Extract the [X, Y] coordinate from the center of the cell holding the provided text.  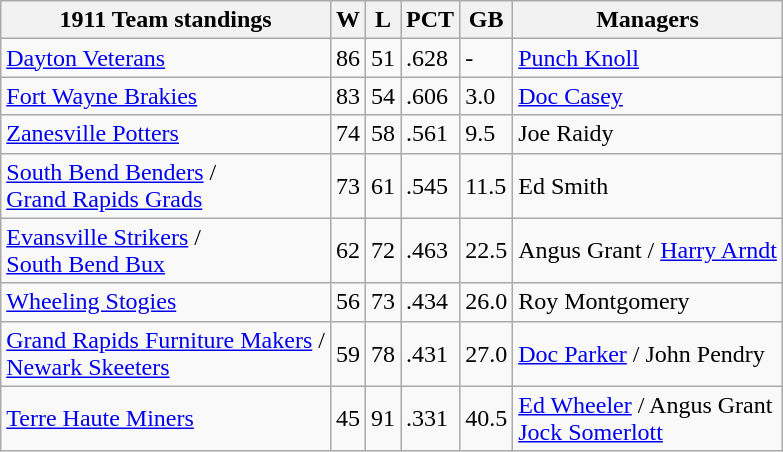
40.5 [486, 418]
91 [384, 418]
61 [384, 186]
.606 [430, 96]
Evansville Strikers / South Bend Bux [166, 250]
Fort Wayne Brakies [166, 96]
Angus Grant / Harry Arndt [648, 250]
86 [348, 58]
62 [348, 250]
Grand Rapids Furniture Makers / Newark Skeeters [166, 354]
.434 [430, 302]
51 [384, 58]
22.5 [486, 250]
Ed Wheeler / Angus Grant Jock Somerlott [648, 418]
54 [384, 96]
1911 Team standings [166, 20]
78 [384, 354]
.331 [430, 418]
74 [348, 134]
.545 [430, 186]
.463 [430, 250]
45 [348, 418]
South Bend Benders / Grand Rapids Grads [166, 186]
59 [348, 354]
Doc Parker / John Pendry [648, 354]
Dayton Veterans [166, 58]
Managers [648, 20]
58 [384, 134]
Roy Montgomery [648, 302]
PCT [430, 20]
GB [486, 20]
Doc Casey [648, 96]
Ed Smith [648, 186]
.628 [430, 58]
3.0 [486, 96]
L [384, 20]
72 [384, 250]
Wheeling Stogies [166, 302]
.561 [430, 134]
83 [348, 96]
W [348, 20]
26.0 [486, 302]
27.0 [486, 354]
Terre Haute Miners [166, 418]
11.5 [486, 186]
- [486, 58]
56 [348, 302]
Zanesville Potters [166, 134]
Punch Knoll [648, 58]
.431 [430, 354]
Joe Raidy [648, 134]
9.5 [486, 134]
